Find where the given text appears and provide that cell's center as (X, Y) coordinate. 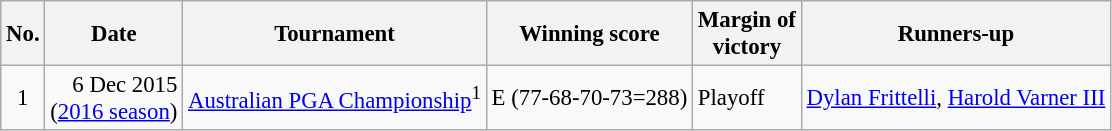
Date (114, 34)
Winning score (589, 34)
Playoff (748, 98)
6 Dec 2015(2016 season) (114, 98)
Runners-up (956, 34)
Tournament (335, 34)
Australian PGA Championship1 (335, 98)
E (77-68-70-73=288) (589, 98)
Margin ofvictory (748, 34)
No. (23, 34)
Dylan Frittelli, Harold Varner III (956, 98)
1 (23, 98)
